Return (x, y) of the center of cell containing provided text 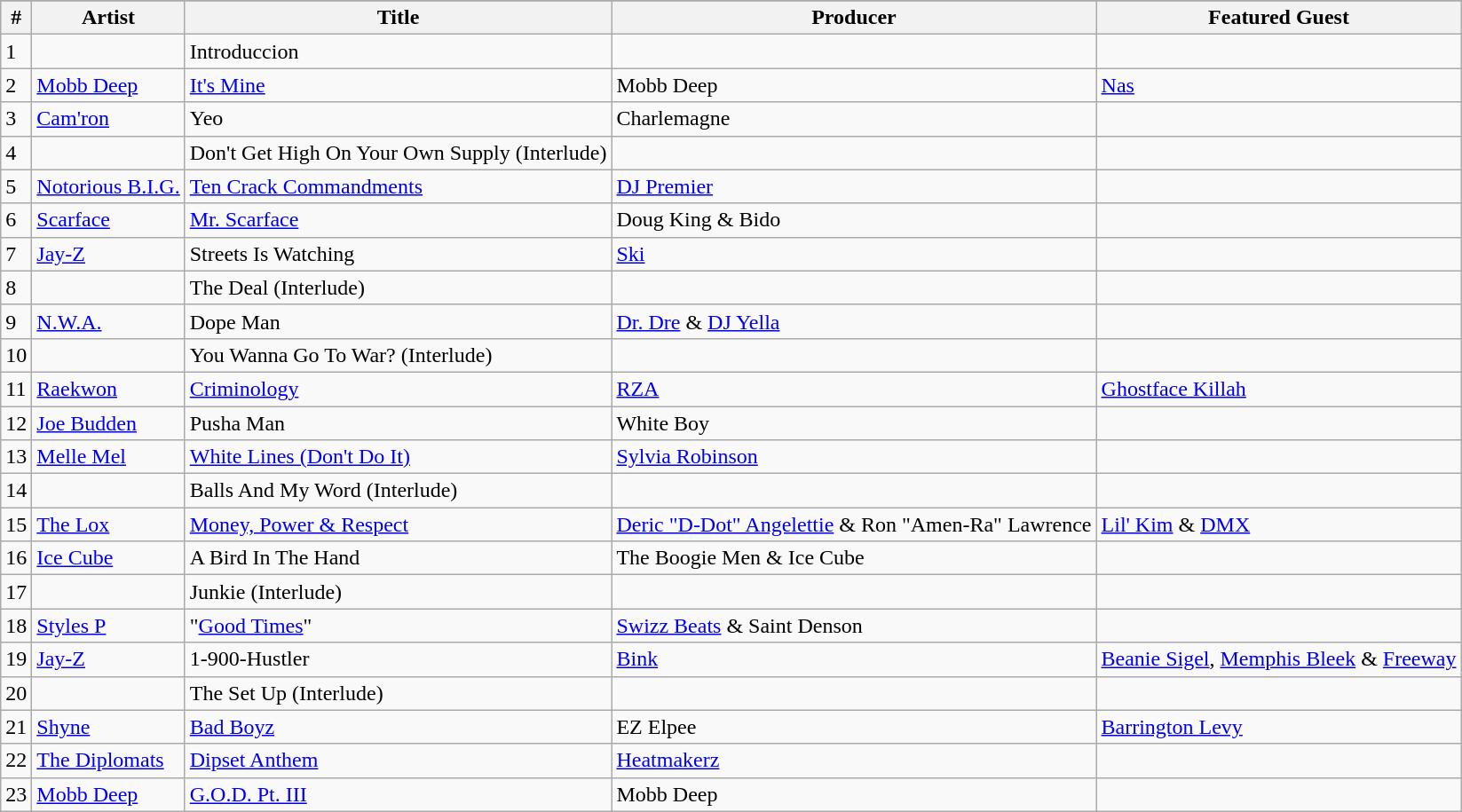
Ghostface Killah (1278, 389)
RZA (854, 389)
Barrington Levy (1278, 727)
Cam'ron (108, 119)
A Bird In The Hand (398, 558)
The Diplomats (108, 761)
Junkie (Interlude) (398, 592)
The Deal (Interlude) (398, 288)
White Boy (854, 423)
Beanie Sigel, Memphis Bleek & Freeway (1278, 659)
EZ Elpee (854, 727)
# (16, 18)
Melle Mel (108, 457)
4 (16, 153)
2 (16, 85)
7 (16, 254)
Dope Man (398, 321)
20 (16, 693)
The Lox (108, 524)
Introduccion (398, 51)
10 (16, 355)
Dipset Anthem (398, 761)
Nas (1278, 85)
18 (16, 626)
Ten Crack Commandments (398, 186)
Artist (108, 18)
Bink (854, 659)
16 (16, 558)
Scarface (108, 220)
Ice Cube (108, 558)
Joe Budden (108, 423)
Raekwon (108, 389)
You Wanna Go To War? (Interlude) (398, 355)
23 (16, 794)
Pusha Man (398, 423)
13 (16, 457)
1-900-Hustler (398, 659)
The Boogie Men & Ice Cube (854, 558)
Sylvia Robinson (854, 457)
Featured Guest (1278, 18)
Dr. Dre & DJ Yella (854, 321)
15 (16, 524)
Don't Get High On Your Own Supply (Interlude) (398, 153)
The Set Up (Interlude) (398, 693)
Bad Boyz (398, 727)
Yeo (398, 119)
Balls And My Word (Interlude) (398, 491)
Styles P (108, 626)
White Lines (Don't Do It) (398, 457)
N.W.A. (108, 321)
G.O.D. Pt. III (398, 794)
Shyne (108, 727)
Title (398, 18)
Swizz Beats & Saint Denson (854, 626)
6 (16, 220)
19 (16, 659)
3 (16, 119)
It's Mine (398, 85)
"Good Times" (398, 626)
Mr. Scarface (398, 220)
1 (16, 51)
9 (16, 321)
11 (16, 389)
21 (16, 727)
Producer (854, 18)
Heatmakerz (854, 761)
Charlemagne (854, 119)
5 (16, 186)
22 (16, 761)
Criminology (398, 389)
17 (16, 592)
Deric "D-Dot" Angelettie & Ron "Amen-Ra" Lawrence (854, 524)
Lil' Kim & DMX (1278, 524)
14 (16, 491)
DJ Premier (854, 186)
12 (16, 423)
Ski (854, 254)
Doug King & Bido (854, 220)
Notorious B.I.G. (108, 186)
Streets Is Watching (398, 254)
8 (16, 288)
Money, Power & Respect (398, 524)
